Extract the [x, y] coordinate from the center of the cell holding the provided text.  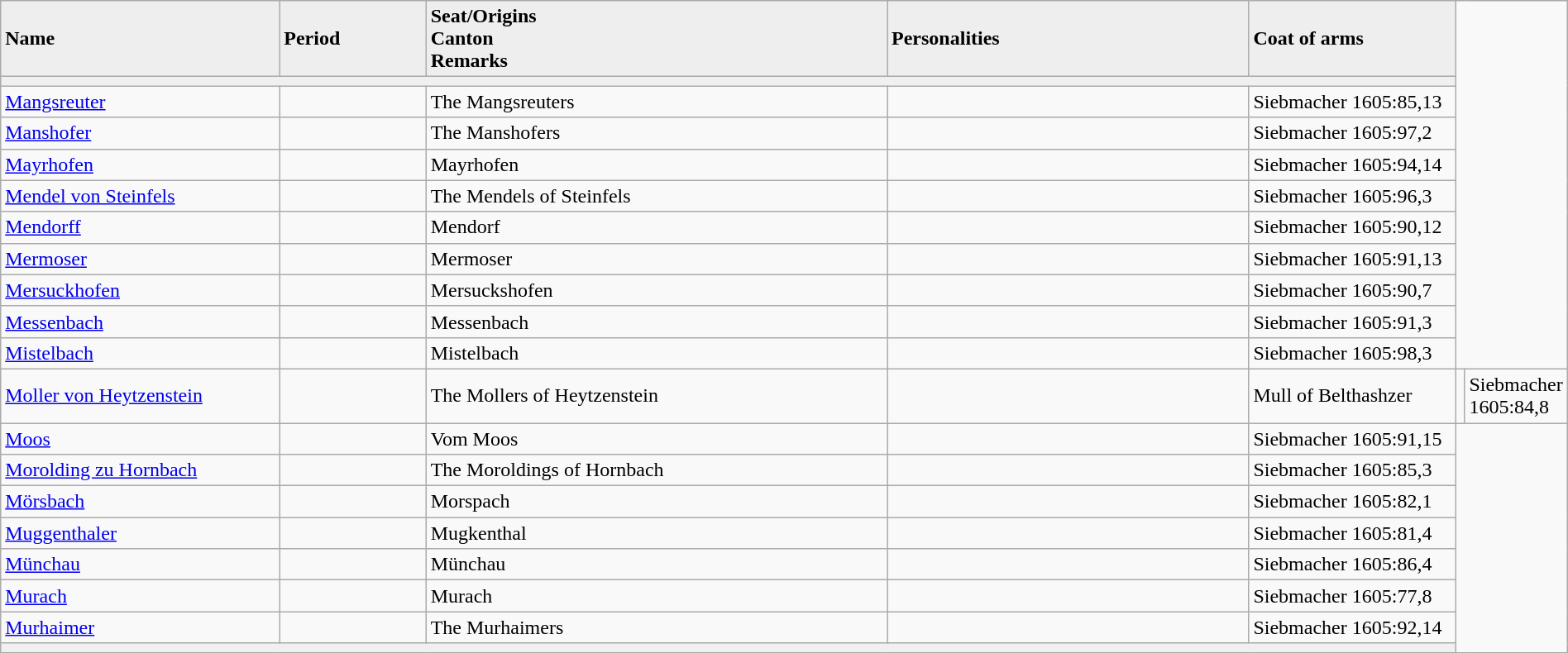
Manshofer [141, 133]
The Manshofers [657, 133]
Siebmacher 1605:98,3 [1352, 353]
Siebmacher 1605:90,7 [1352, 290]
Mörsbach [141, 502]
Muggenthaler [141, 533]
Siebmacher 1605:91,13 [1352, 259]
Moos [141, 439]
Siebmacher 1605:81,4 [1352, 533]
Personalities [1068, 39]
Mull of Belthashzer [1352, 395]
The Mangsreuters [657, 102]
Siebmacher 1605:92,14 [1352, 627]
Mendel von Steinfels [141, 196]
Murhaimer [141, 627]
Mendorf [657, 227]
Vom Moos [657, 439]
Siebmacher 1605:85,13 [1352, 102]
Moller von Heytzenstein [141, 395]
Seat/Origins Canton Remarks [657, 39]
Siebmacher 1605:85,3 [1352, 470]
Mersuckshofen [657, 290]
Morolding zu Hornbach [141, 470]
Morspach [657, 502]
Name [141, 39]
Siebmacher 1605:90,12 [1352, 227]
Siebmacher 1605:97,2 [1352, 133]
Mangsreuter [141, 102]
Siebmacher 1605:96,3 [1352, 196]
Siebmacher 1605:77,8 [1352, 596]
The Mendels of Steinfels [657, 196]
Siebmacher 1605:82,1 [1352, 502]
Siebmacher 1605:86,4 [1352, 565]
The Murhaimers [657, 627]
Mersuckhofen [141, 290]
The Moroldings of Hornbach [657, 470]
The Mollers of Heytzenstein [657, 395]
Siebmacher 1605:94,14 [1352, 164]
Coat of arms [1352, 39]
Mugkenthal [657, 533]
Mendorff [141, 227]
Period [352, 39]
Siebmacher 1605:91,3 [1352, 322]
Siebmacher 1605:91,15 [1352, 439]
Siebmacher 1605:84,8 [1516, 395]
